Return [x, y] of the center of cell containing provided text 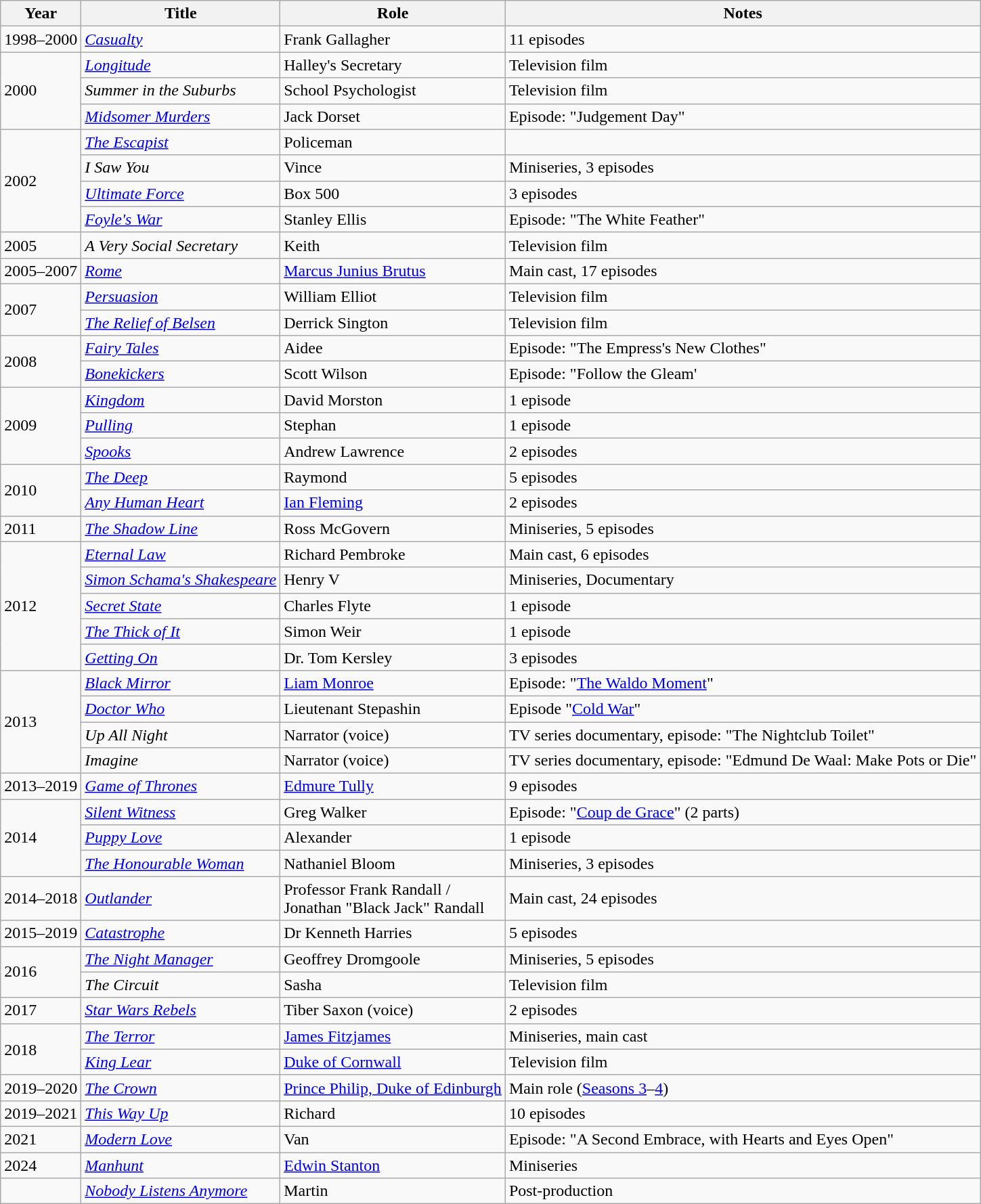
1998–2000 [41, 39]
Edmure Tully [393, 786]
King Lear [181, 1062]
The Circuit [181, 985]
Sasha [393, 985]
Rome [181, 271]
Longitude [181, 65]
Scott Wilson [393, 374]
Eternal Law [181, 554]
Miniseries, Documentary [742, 580]
Episode: "Judgement Day" [742, 116]
This Way Up [181, 1113]
Episode: "A Second Embrace, with Hearts and Eyes Open" [742, 1139]
The Night Manager [181, 959]
A Very Social Secretary [181, 245]
Modern Love [181, 1139]
Keith [393, 245]
Episode: "The Empress's New Clothes" [742, 349]
2014 [41, 838]
Derrick Sington [393, 323]
The Thick of It [181, 631]
2013 [41, 721]
Charles Flyte [393, 606]
Episode "Cold War" [742, 709]
Frank Gallagher [393, 39]
Persuasion [181, 296]
Nathaniel Bloom [393, 864]
Aidee [393, 349]
Episode: "Follow the Gleam' [742, 374]
The Honourable Woman [181, 864]
Tiber Saxon (voice) [393, 1010]
Liam Monroe [393, 683]
I Saw You [181, 168]
Marcus Junius Brutus [393, 271]
Richard Pembroke [393, 554]
Bonekickers [181, 374]
Lieutenant Stepashin [393, 709]
Duke of Cornwall [393, 1062]
Richard [393, 1113]
Pulling [181, 426]
Ross McGovern [393, 529]
Casualty [181, 39]
2014–2018 [41, 899]
2008 [41, 361]
Box 500 [393, 194]
The Relief of Belsen [181, 323]
2002 [41, 181]
2005–2007 [41, 271]
Dr Kenneth Harries [393, 933]
Henry V [393, 580]
11 episodes [742, 39]
2019–2020 [41, 1088]
Van [393, 1139]
Kingdom [181, 400]
Year [41, 14]
Simon Weir [393, 631]
Vince [393, 168]
Simon Schama's Shakespeare [181, 580]
Main cast, 24 episodes [742, 899]
Silent Witness [181, 812]
Dr. Tom Kersley [393, 657]
2013–2019 [41, 786]
Halley's Secretary [393, 65]
2024 [41, 1165]
2010 [41, 490]
Manhunt [181, 1165]
David Morston [393, 400]
Outlander [181, 899]
2007 [41, 309]
Stephan [393, 426]
Up All Night [181, 734]
2005 [41, 245]
Main cast, 6 episodes [742, 554]
Policeman [393, 142]
Foyle's War [181, 219]
Catastrophe [181, 933]
The Crown [181, 1088]
Episode: "Coup de Grace" (2 parts) [742, 812]
2000 [41, 91]
Summer in the Suburbs [181, 91]
Miniseries, main cast [742, 1036]
Star Wars Rebels [181, 1010]
2016 [41, 972]
Title [181, 14]
Post-production [742, 1191]
2015–2019 [41, 933]
The Escapist [181, 142]
Role [393, 14]
Prince Philip, Duke of Edinburgh [393, 1088]
TV series documentary, episode: "Edmund De Waal: Make Pots or Die" [742, 761]
Main cast, 17 episodes [742, 271]
Notes [742, 14]
10 episodes [742, 1113]
Fairy Tales [181, 349]
Puppy Love [181, 838]
Game of Thrones [181, 786]
The Deep [181, 477]
Episode: "The Waldo Moment" [742, 683]
Any Human Heart [181, 503]
Alexander [393, 838]
9 episodes [742, 786]
Episode: "The White Feather" [742, 219]
Miniseries [742, 1165]
Doctor Who [181, 709]
Professor Frank Randall / Jonathan "Black Jack" Randall [393, 899]
TV series documentary, episode: "The Nightclub Toilet" [742, 734]
Ultimate Force [181, 194]
Stanley Ellis [393, 219]
Nobody Listens Anymore [181, 1191]
Geoffrey Dromgoole [393, 959]
2019–2021 [41, 1113]
Main role (Seasons 3–4) [742, 1088]
Raymond [393, 477]
2018 [41, 1049]
Jack Dorset [393, 116]
2012 [41, 606]
Midsomer Murders [181, 116]
School Psychologist [393, 91]
Secret State [181, 606]
William Elliot [393, 296]
Spooks [181, 451]
Andrew Lawrence [393, 451]
2021 [41, 1139]
Edwin Stanton [393, 1165]
Imagine [181, 761]
The Terror [181, 1036]
2017 [41, 1010]
2011 [41, 529]
James Fitzjames [393, 1036]
Getting On [181, 657]
Black Mirror [181, 683]
Ian Fleming [393, 503]
The Shadow Line [181, 529]
2009 [41, 426]
Martin [393, 1191]
Greg Walker [393, 812]
